Capture the cell that displays the provided text and extract its (X, Y) central coordinate. 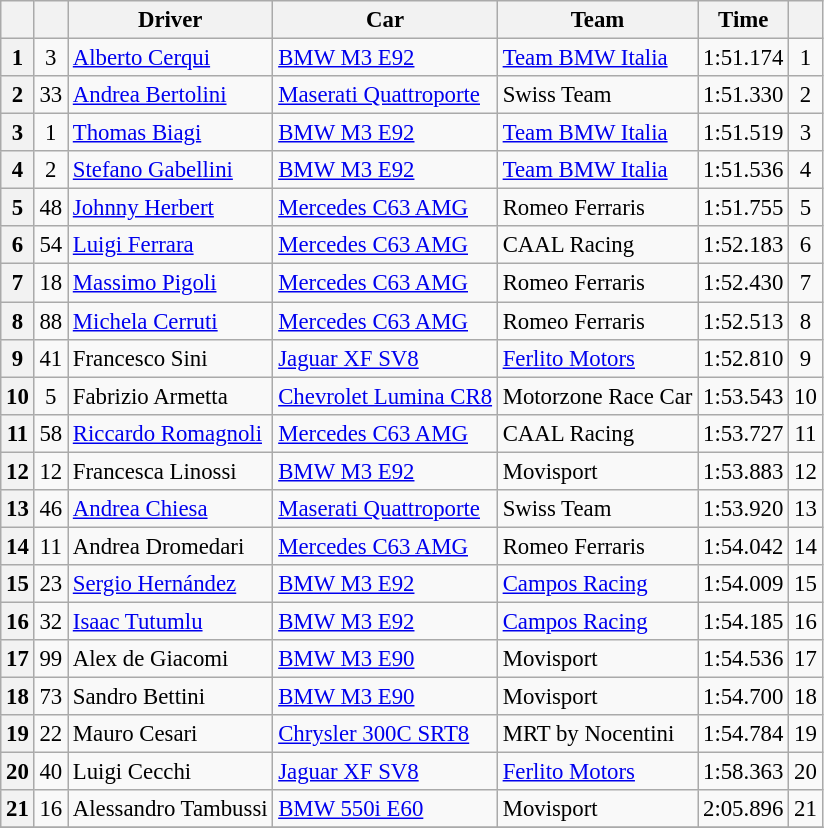
23 (50, 584)
Alessandro Tambussi (170, 809)
Isaac Tutumlu (170, 621)
2:05.896 (744, 809)
Motorzone Race Car (597, 396)
Team (597, 20)
Stefano Gabellini (170, 170)
1:54.784 (744, 734)
Andrea Bertolini (170, 95)
Thomas Biagi (170, 133)
1:58.363 (744, 772)
1:51.755 (744, 208)
1:54.700 (744, 697)
Fabrizio Armetta (170, 396)
1:52.810 (744, 358)
1:53.920 (744, 509)
1:54.009 (744, 584)
1:54.042 (744, 546)
BMW 550i E60 (385, 809)
Francesco Sini (170, 358)
MRT by Nocentini (597, 734)
Driver (170, 20)
1:52.513 (744, 321)
Andrea Chiesa (170, 509)
1:52.430 (744, 283)
Luigi Ferrara (170, 245)
Massimo Pigoli (170, 283)
1:53.543 (744, 396)
Car (385, 20)
Michela Cerruti (170, 321)
Francesca Linossi (170, 471)
1:52.183 (744, 245)
33 (50, 95)
1:53.883 (744, 471)
48 (50, 208)
Andrea Dromedari (170, 546)
46 (50, 509)
88 (50, 321)
Riccardo Romagnoli (170, 433)
40 (50, 772)
41 (50, 358)
1:51.174 (744, 58)
32 (50, 621)
Mauro Cesari (170, 734)
Time (744, 20)
54 (50, 245)
58 (50, 433)
1:51.330 (744, 95)
Chevrolet Lumina CR8 (385, 396)
1:54.536 (744, 659)
Alberto Cerqui (170, 58)
Chrysler 300C SRT8 (385, 734)
22 (50, 734)
1:53.727 (744, 433)
Sandro Bettini (170, 697)
99 (50, 659)
1:51.536 (744, 170)
1:54.185 (744, 621)
Sergio Hernández (170, 584)
73 (50, 697)
1:51.519 (744, 133)
Alex de Giacomi (170, 659)
Luigi Cecchi (170, 772)
Johnny Herbert (170, 208)
